Scan for the cell matching the given text and deliver its [X, Y] coordinate at center. 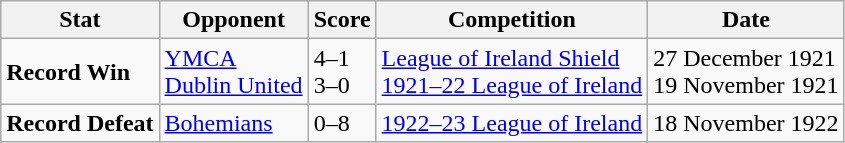
Record Defeat [80, 123]
Date [746, 20]
0–8 [342, 123]
League of Ireland Shield1921–22 League of Ireland [512, 72]
Score [342, 20]
Stat [80, 20]
YMCADublin United [234, 72]
18 November 1922 [746, 123]
4–13–0 [342, 72]
Opponent [234, 20]
1922–23 League of Ireland [512, 123]
27 December 192119 November 1921 [746, 72]
Competition [512, 20]
Bohemians [234, 123]
Record Win [80, 72]
